Provide the (X, Y) coordinate of the cell's center where the given text is located.  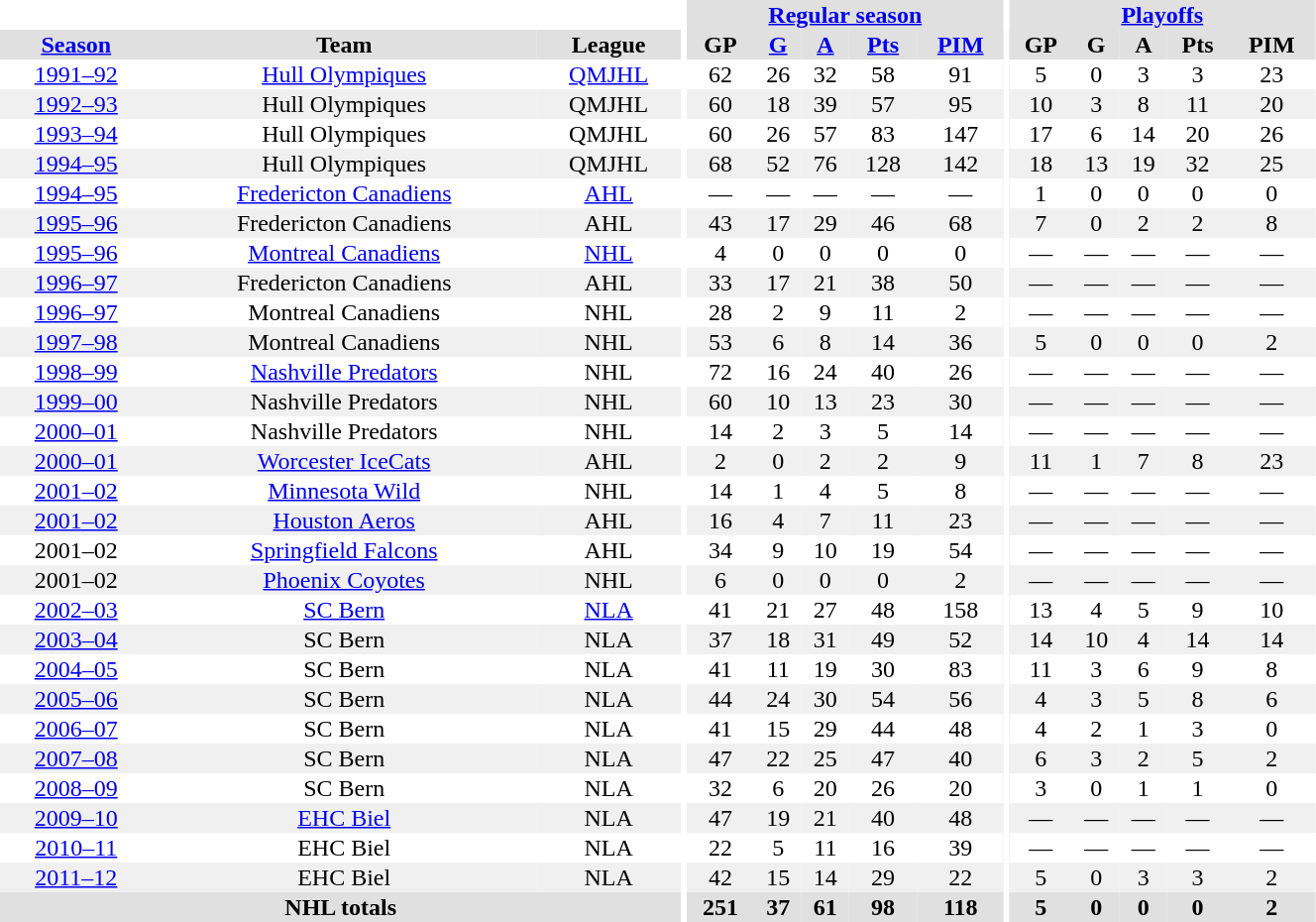
91 (960, 74)
142 (960, 164)
31 (825, 639)
251 (721, 907)
2005–06 (75, 699)
2011–12 (75, 877)
38 (884, 283)
1997–98 (75, 342)
2008–09 (75, 788)
118 (960, 907)
76 (825, 164)
147 (960, 134)
33 (721, 283)
95 (960, 104)
2003–04 (75, 639)
98 (884, 907)
Playoffs (1161, 15)
Minnesota Wild (343, 491)
2004–05 (75, 669)
2002–03 (75, 610)
46 (884, 223)
Season (75, 45)
34 (721, 550)
50 (960, 283)
1993–94 (75, 134)
NHL totals (341, 907)
56 (960, 699)
158 (960, 610)
36 (960, 342)
Team (343, 45)
43 (721, 223)
28 (721, 312)
49 (884, 639)
Regular season (845, 15)
72 (721, 372)
62 (721, 74)
128 (884, 164)
2007–08 (75, 758)
Worcester IceCats (343, 461)
1991–92 (75, 74)
League (608, 45)
2006–07 (75, 729)
Houston Aeros (343, 520)
1992–93 (75, 104)
2010–11 (75, 848)
1998–99 (75, 372)
53 (721, 342)
2009–10 (75, 818)
61 (825, 907)
42 (721, 877)
1999–00 (75, 402)
Phoenix Coyotes (343, 580)
Springfield Falcons (343, 550)
58 (884, 74)
27 (825, 610)
